Return [x, y] of the center of cell containing provided text 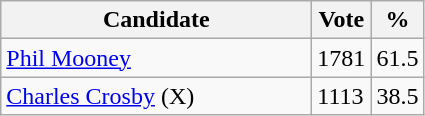
Charles Crosby (X) [156, 96]
61.5 [398, 58]
Phil Mooney [156, 58]
1113 [342, 96]
% [398, 20]
Vote [342, 20]
1781 [342, 58]
38.5 [398, 96]
Candidate [156, 20]
